Provide the [X, Y] coordinate of the cell's center where the given text is located.  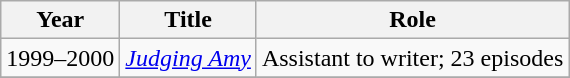
Title [188, 20]
Assistant to writer; 23 episodes [412, 58]
1999–2000 [60, 58]
Judging Amy [188, 58]
Role [412, 20]
Year [60, 20]
